Capture the cell that displays the provided text and extract its (x, y) central coordinate. 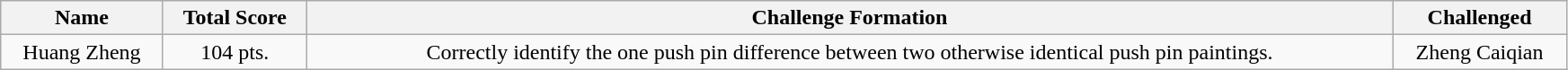
Huang Zheng (82, 52)
Name (82, 18)
Challenge Formation (849, 18)
Total Score (235, 18)
Challenged (1480, 18)
Correctly identify the one push pin difference between two otherwise identical push pin paintings. (849, 52)
Zheng Caiqian (1480, 52)
104 pts. (235, 52)
